For the text-containing cell, return its midpoint in [X, Y] coordinate format. 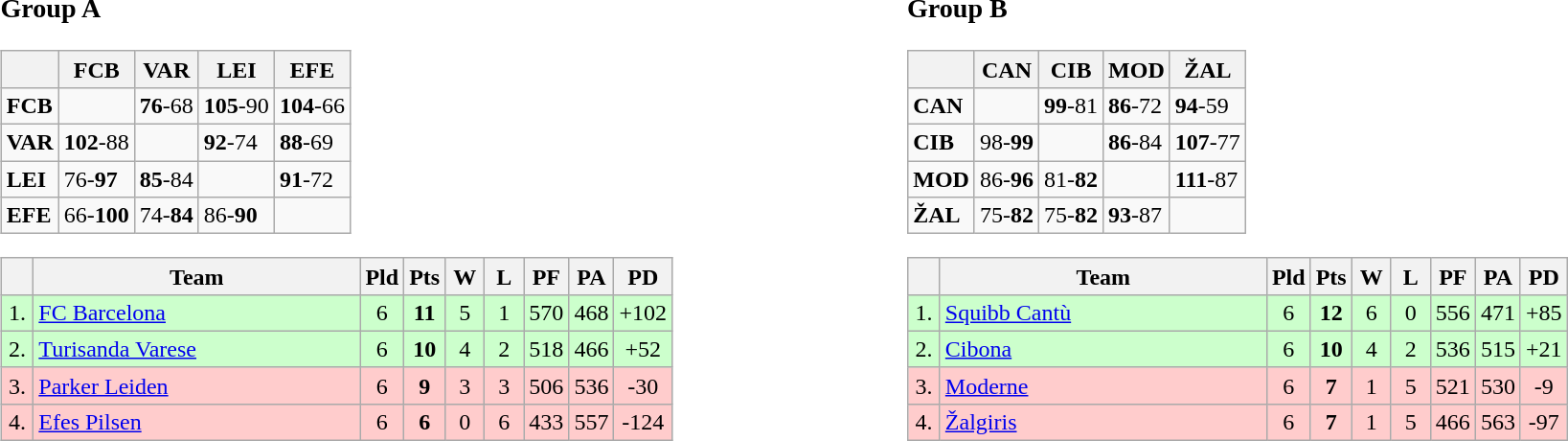
515 [1498, 349]
102-88 [96, 143]
99-81 [1071, 105]
11 [425, 313]
104-66 [312, 105]
76-68 [167, 105]
506 [546, 385]
Žalgiris [1103, 422]
563 [1498, 422]
91-72 [312, 179]
Efes Pilsen [197, 422]
-9 [1544, 385]
556 [1452, 313]
9 [425, 385]
74-84 [167, 216]
76-97 [96, 179]
98-99 [1006, 143]
86-84 [1137, 143]
88-69 [312, 143]
86-96 [1006, 179]
471 [1498, 313]
111-87 [1207, 179]
521 [1452, 385]
+52 [644, 349]
105-90 [236, 105]
468 [592, 313]
Cibona [1103, 349]
570 [546, 313]
FC Barcelona [197, 313]
12 [1331, 313]
Moderne [1103, 385]
557 [592, 422]
Turisanda Varese [197, 349]
85-84 [167, 179]
93-87 [1137, 216]
107-77 [1207, 143]
Squibb Cantù [1103, 313]
86-90 [236, 216]
518 [546, 349]
530 [1498, 385]
+85 [1544, 313]
Parker Leiden [197, 385]
+21 [1544, 349]
66-100 [96, 216]
-124 [644, 422]
-97 [1544, 422]
+102 [644, 313]
81-82 [1071, 179]
92-74 [236, 143]
86-72 [1137, 105]
433 [546, 422]
-30 [644, 385]
94-59 [1207, 105]
